Identify which cell holds the provided text, then report its [X, Y] central coordinate. 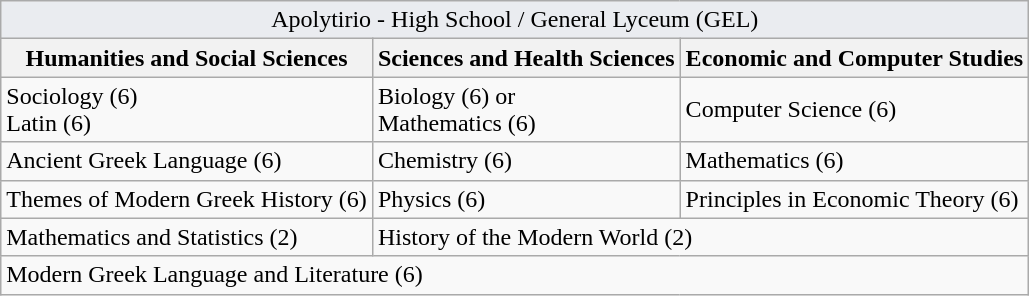
Physics (6) [526, 199]
Ancient Greek Language (6) [187, 161]
Modern Greek Language and Literature (6) [515, 275]
History of the Modern World (2) [700, 237]
Sociology (6)Latin (6) [187, 110]
Chemistry (6) [526, 161]
Computer Science (6) [854, 110]
Mathematics and Statistics (2) [187, 237]
Biology (6) orMathematics (6) [526, 110]
Themes of Modern Greek History (6) [187, 199]
Apolytirio - High School / General Lyceum (GEL) [515, 20]
Sciences and Health Sciences [526, 58]
Mathematics (6) [854, 161]
Principles in Economic Theory (6) [854, 199]
Humanities and Social Sciences [187, 58]
Economic and Computer Studies [854, 58]
